Output the [X, Y] coordinate of the center of the cell containing the given text.  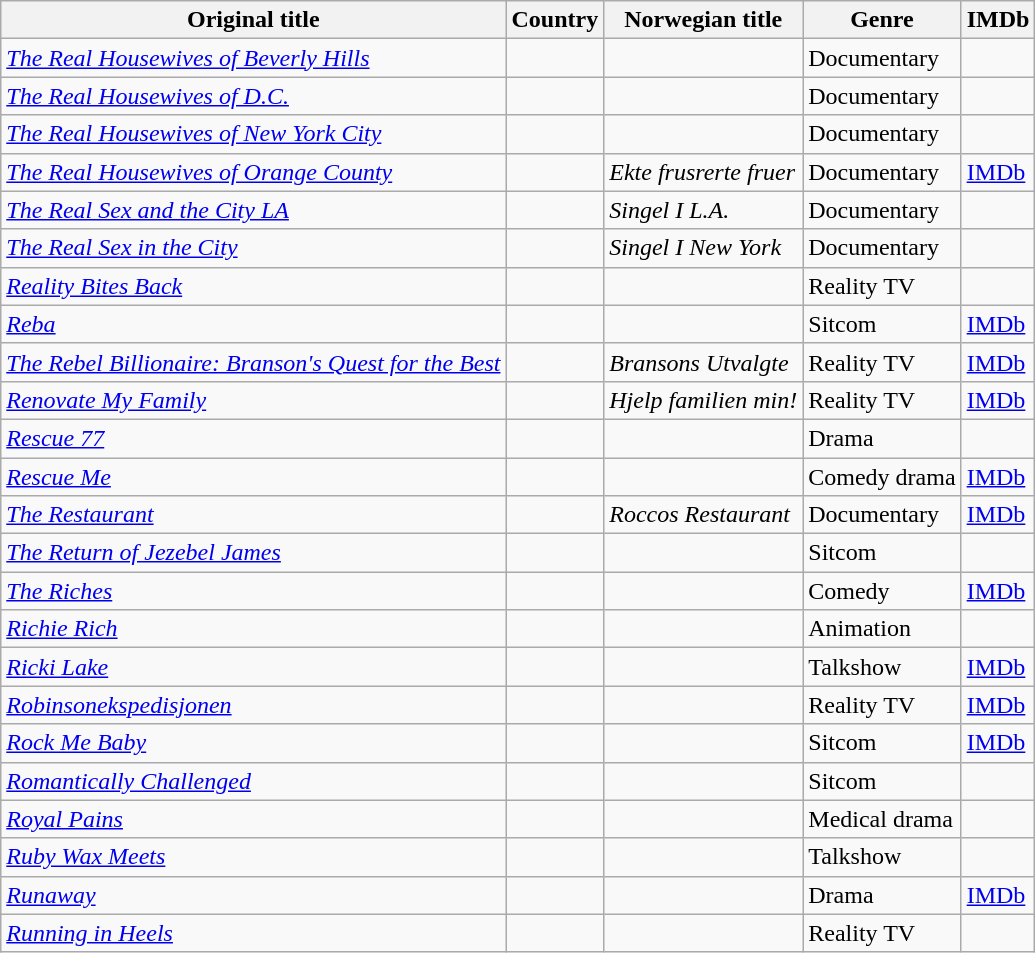
Rock Me Baby [254, 743]
Animation [882, 629]
The Real Housewives of New York City [254, 134]
Medical drama [882, 819]
The Real Housewives of D.C. [254, 96]
Rescue 77 [254, 438]
Running in Heels [254, 933]
Richie Rich [254, 629]
The Real Sex and the City LA [254, 210]
Robinsonekspedisjonen [254, 705]
Country [555, 20]
The Real Sex in the City [254, 248]
The Real Housewives of Beverly Hills [254, 58]
Singel I New York [704, 248]
Roccos Restaurant [704, 515]
Ekte frusrerte fruer [704, 172]
Ruby Wax Meets [254, 857]
Hjelp familien min! [704, 400]
The Real Housewives of Orange County [254, 172]
Reality Bites Back [254, 286]
Rescue Me [254, 477]
Original title [254, 20]
Runaway [254, 895]
Romantically Challenged [254, 781]
Comedy [882, 591]
Bransons Utvalgte [704, 362]
Reba [254, 324]
The Restaurant [254, 515]
Singel I L.A. [704, 210]
Royal Pains [254, 819]
The Riches [254, 591]
Genre [882, 20]
The Return of Jezebel James [254, 553]
Norwegian title [704, 20]
Ricki Lake [254, 667]
Renovate My Family [254, 400]
Comedy drama [882, 477]
The Rebel Billionaire: Branson's Quest for the Best [254, 362]
